From the cell containing the given text, extract its center point as (x, y) coordinate. 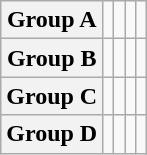
Group C (52, 96)
Group D (52, 134)
Group B (52, 58)
Group A (52, 20)
